For the text-containing cell, return its midpoint in (x, y) coordinate format. 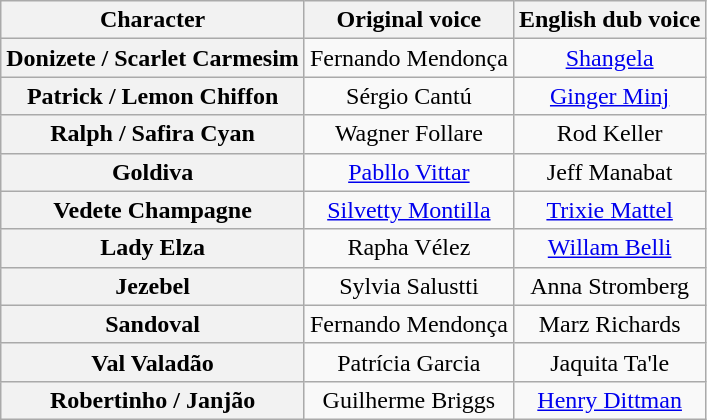
Shangela (609, 58)
Patrick / Lemon Chiffon (153, 96)
Jeff Manabat (609, 172)
English dub voice (609, 20)
Anna Stromberg (609, 286)
Donizete / Scarlet Carmesim (153, 58)
Vedete Champagne (153, 210)
Sandoval (153, 324)
Goldiva (153, 172)
Lady Elza (153, 248)
Willam Belli (609, 248)
Pabllo Vittar (408, 172)
Robertinho / Janjão (153, 400)
Rapha Vélez (408, 248)
Val Valadão (153, 362)
Trixie Mattel (609, 210)
Jezebel (153, 286)
Ginger Minj (609, 96)
Patrícia Garcia (408, 362)
Marz Richards (609, 324)
Character (153, 20)
Silvetty Montilla (408, 210)
Original voice (408, 20)
Sylvia Salustti (408, 286)
Rod Keller (609, 134)
Ralph / Safira Cyan (153, 134)
Henry Dittman (609, 400)
Wagner Follare (408, 134)
Sérgio Cantú (408, 96)
Guilherme Briggs (408, 400)
Jaquita Ta'le (609, 362)
